Output the [x, y] coordinate of the center of the cell containing the given text.  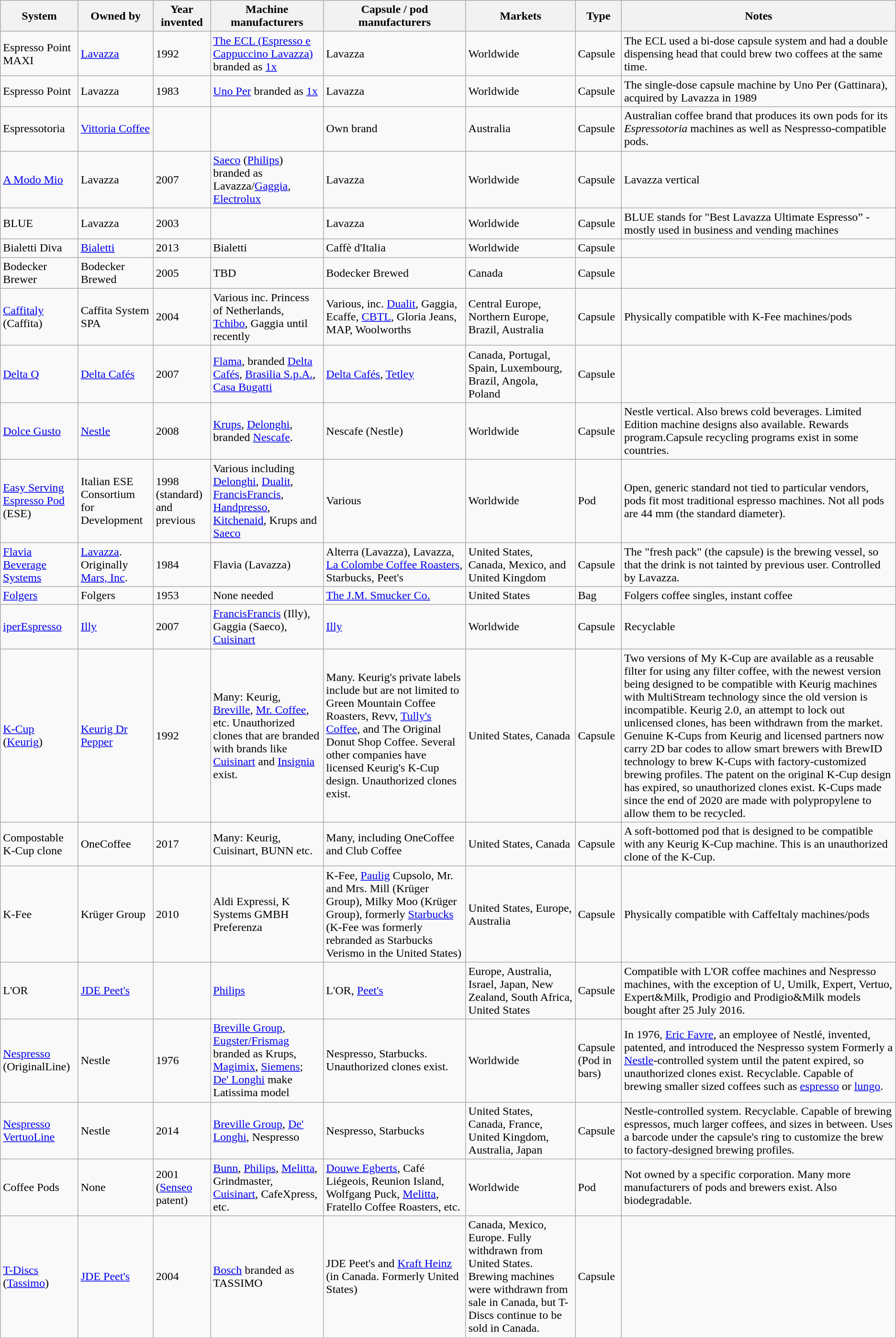
The "fresh pack" (the capsule) is the brewing vessel, so that the drink is not tainted by previous user. Controlled by Lavazza. [758, 564]
Flavia Beverage Systems [39, 564]
Delta Cafés [116, 374]
Philips [267, 990]
Alterra (Lavazza), Lavazza, La Colombe Coffee Roasters, Starbucks, Peet's [394, 564]
Caffè d'Italia [394, 248]
Open, generic standard not tied to particular vendors, pods fit most traditional espresso machines. Not all pods are 44 mm (the standard diameter). [758, 501]
Recyclable [758, 627]
The J.M. Smucker Co. [394, 596]
K-Cup (Keurig) [39, 736]
BLUE stands for "Best Lavazza Ultimate Espresso” - mostly used in business and vending machines [758, 223]
Lavazza vertical [758, 179]
Keurig Dr Pepper [116, 736]
Espressotoria [39, 129]
1984 [182, 564]
Year invented [182, 16]
Australian coffee brand that produces its own pods for its Espressotoria machines as well as Nespresso-compatible pods. [758, 129]
Various, inc. Dualit, Gaggia, Ecaffe, CBTL, Gloria Jeans, MAP, Woolworths [394, 317]
2013 [182, 248]
Markets [521, 16]
FrancisFrancis (Illy), Gaggia (Saeco), Cuisinart [267, 627]
Many: Keurig, Cuisinart, BUNN etc. [267, 844]
Caffitaly (Caffita) [39, 317]
Caffita System SPA [116, 317]
Breville Group, De' Longhi, Nespresso [267, 1130]
The ECL (Espresso e Cappuccino Lavazza) branded as 1x [267, 54]
Nespresso, Starbucks [394, 1130]
2005 [182, 273]
Own brand [394, 129]
Central Europe, Northern Europe, Brazil, Australia [521, 317]
Capsule (Pod in bars) [598, 1060]
Australia [521, 129]
Delta Cafés, Tetley [394, 374]
United States, Canada, France, United Kingdom, Australia, Japan [521, 1130]
2017 [182, 844]
Krüger Group [116, 914]
None [116, 1188]
Flama, branded Delta Cafés, Brasilia S.p.A., Casa Bugatti [267, 374]
Compostable K-Cup clone [39, 844]
Saeco (Philips) branded as Lavazza/Gaggia, Electrolux [267, 179]
None needed [267, 596]
1976 [182, 1060]
Dolce Gusto [39, 431]
Various including Delonghi, Dualit, FrancisFrancis, Handpresso, Kitchenaid, Krups and Saeco [267, 501]
Bialetti Diva [39, 248]
2003 [182, 223]
Europe, Australia, Israel, Japan, New Zealand, South Africa, United States [521, 990]
Espresso Point [39, 91]
Folgers coffee singles, instant coffee [758, 596]
Italian ESE Consortium for Development [116, 501]
Bosch branded as TASSIMO [267, 1277]
Lavazza. Originally Mars, Inc. [116, 564]
Easy Serving Espresso Pod (ESE) [39, 501]
Machine manufacturers [267, 16]
Notes [758, 16]
TBD [267, 273]
Douwe Egberts, Café Liégeois, Reunion Island, Wolfgang Puck, Melitta, Fratello Coffee Roasters, etc. [394, 1188]
iperEspresso [39, 627]
Bodecker Brewer [39, 273]
1998 (standard) and previous [182, 501]
Various inc. Princess of Netherlands, Tchibo, Gaggia until recently [267, 317]
Not owned by a specific corporation. Many more manufacturers of pods and brewers exist. Also biodegradable. [758, 1188]
Uno Per branded as 1x [267, 91]
Physically compatible with CaffeItaly machines/pods [758, 914]
Delta Q [39, 374]
BLUE [39, 223]
2008 [182, 431]
Nescafe (Nestle) [394, 431]
Nespresso, Starbucks. Unauthorized clones exist. [394, 1060]
1983 [182, 91]
Many, including OneCoffee and Club Coffee [394, 844]
Canada [521, 273]
2014 [182, 1130]
United States [521, 596]
Nespresso VertuoLine [39, 1130]
A Modo Mio [39, 179]
OneCoffee [116, 844]
Krups, Delonghi, branded Nescafe. [267, 431]
Various [394, 501]
Coffee Pods [39, 1188]
Breville Group, Eugster/Frismag branded as Krups, Magimix, Siemens; De' Longhi make Latissima model [267, 1060]
Espresso Point MAXI [39, 54]
Physically compatible with K-Fee machines/pods [758, 317]
Type [598, 16]
1953 [182, 596]
United States, Canada, Mexico, and United Kingdom [521, 564]
Capsule / pod manufacturers [394, 16]
Flavia (Lavazza) [267, 564]
L'OR, Peet's [394, 990]
The single-dose capsule machine by Uno Per (Gattinara), acquired by Lavazza in 1989 [758, 91]
JDE Peet's and Kraft Heinz (in Canada. Formerly United States) [394, 1277]
Aldi Expressi, K Systems GMBH Preferenza [267, 914]
Canada, Portugal, Spain, Luxembourg, Brazil, Angola, Poland [521, 374]
System [39, 16]
L'OR [39, 990]
Bunn, Philips, Melitta, Grindmaster, Cuisinart, CafeXpress, etc. [267, 1188]
T-Discs (Tassimo) [39, 1277]
K-Fee [39, 914]
Many: Keurig, Breville, Mr. Coffee, etc. Unauthorized clones that are branded with brands like Cuisinart and Insignia exist. [267, 736]
United States, Europe, Australia [521, 914]
The ECL used a bi-dose capsule system and had a double dispensing head that could brew two coffees at the same time. [758, 54]
2001 (Senseo patent) [182, 1188]
Vittoria Coffee [116, 129]
Bag [598, 596]
Owned by [116, 16]
A soft-bottomed pod that is designed to be compatible with any Keurig K-Cup machine. This is an unauthorized clone of the K-Cup. [758, 844]
2010 [182, 914]
Nespresso (OriginalLine) [39, 1060]
